Pinpoint the cell where the given text exists, returning its [X, Y] midpoint coordinate. 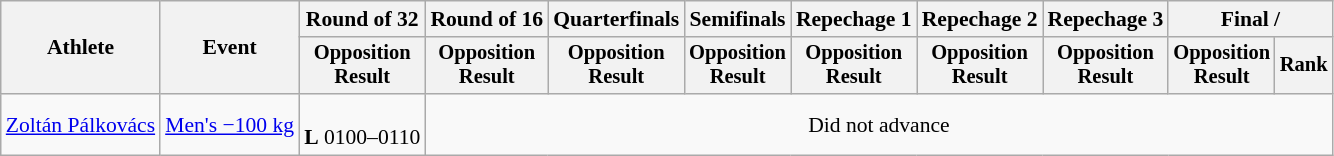
Repechage 3 [1106, 19]
Rank [1304, 66]
Repechage 2 [980, 19]
Event [230, 48]
Men's −100 kg [230, 124]
Repechage 1 [854, 19]
L 0100–0110 [362, 124]
Final / [1250, 19]
Athlete [80, 48]
Round of 16 [486, 19]
Zoltán Pálkovács [80, 124]
Round of 32 [362, 19]
Did not advance [878, 124]
Quarterfinals [616, 19]
Semifinals [738, 19]
